Locate the cell with the specified text and output its (X, Y) center coordinate. 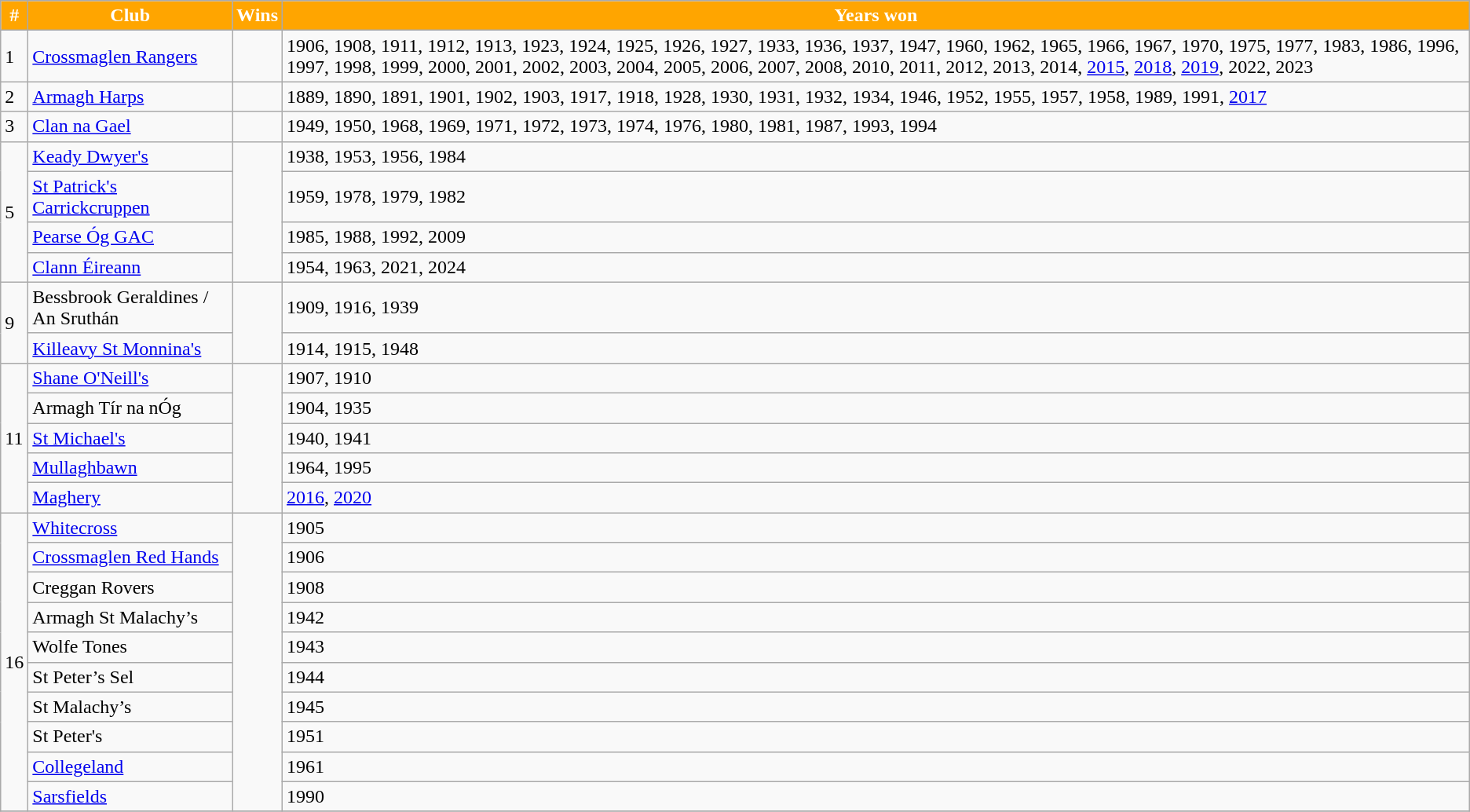
Crossmaglen Red Hands (130, 558)
16 (14, 663)
St Malachy’s (130, 707)
Club (130, 16)
St Peter's (130, 737)
1909, 1916, 1939 (876, 308)
3 (14, 126)
1961 (876, 766)
1907, 1910 (876, 378)
1938, 1953, 1956, 1984 (876, 156)
11 (14, 437)
1908 (876, 587)
Killeavy St Monnina's (130, 348)
1985, 1988, 1992, 2009 (876, 237)
1905 (876, 528)
1942 (876, 617)
1949, 1950, 1968, 1969, 1971, 1972, 1973, 1974, 1976, 1980, 1981, 1987, 1993, 1994 (876, 126)
1945 (876, 707)
1954, 1963, 2021, 2024 (876, 267)
St Michael's (130, 437)
1964, 1995 (876, 468)
Clann Éireann (130, 267)
Shane O'Neill's (130, 378)
9 (14, 322)
# (14, 16)
1906 (876, 558)
5 (14, 212)
St Patrick's Carrickcruppen (130, 196)
1943 (876, 647)
2016, 2020 (876, 498)
Mullaghbawn (130, 468)
1990 (876, 796)
Wolfe Tones (130, 647)
1951 (876, 737)
St Peter’s Sel (130, 677)
Creggan Rovers (130, 587)
2 (14, 97)
Armagh Harps (130, 97)
Bessbrook Geraldines / An Sruthán (130, 308)
Years won (876, 16)
Wins (258, 16)
1944 (876, 677)
1959, 1978, 1979, 1982 (876, 196)
Keady Dwyer's (130, 156)
Armagh Tír na nÓg (130, 408)
Maghery (130, 498)
Sarsfields (130, 796)
1 (14, 57)
1904, 1935 (876, 408)
Pearse Óg GAC (130, 237)
1889, 1890, 1891, 1901, 1902, 1903, 1917, 1918, 1928, 1930, 1931, 1932, 1934, 1946, 1952, 1955, 1957, 1958, 1989, 1991, 2017 (876, 97)
Armagh St Malachy’s (130, 617)
Clan na Gael (130, 126)
1940, 1941 (876, 437)
Crossmaglen Rangers (130, 57)
1914, 1915, 1948 (876, 348)
Collegeland (130, 766)
Whitecross (130, 528)
